Return the [x, y] coordinate for the center point of the cell that contains the specified text.  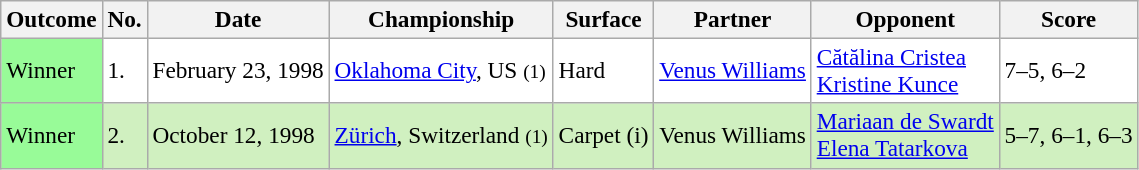
Championship [441, 19]
Oklahoma City, US (1) [441, 70]
Outcome [52, 19]
Mariaan de Swardt Elena Tatarkova [905, 136]
Carpet (i) [604, 136]
Score [1068, 19]
October 12, 1998 [238, 136]
7–5, 6–2 [1068, 70]
Opponent [905, 19]
Zürich, Switzerland (1) [441, 136]
Surface [604, 19]
Hard [604, 70]
No. [124, 19]
2. [124, 136]
February 23, 1998 [238, 70]
1. [124, 70]
5–7, 6–1, 6–3 [1068, 136]
Cătălina Cristea Kristine Kunce [905, 70]
Date [238, 19]
Partner [732, 19]
